Locate the cell with the specified text and output its (x, y) center coordinate. 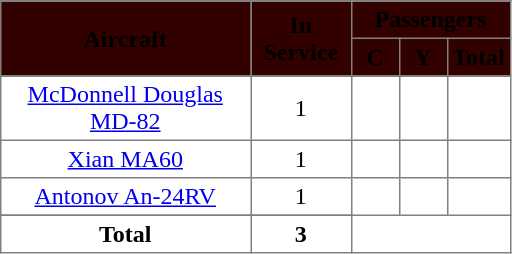
McDonnell Douglas MD-82 (125, 108)
Aircraft (125, 38)
Xian MA60 (125, 159)
Passengers (430, 20)
Antonov An-24RV (125, 197)
Y (423, 57)
3 (300, 234)
In Service (300, 38)
C (375, 57)
